Output the [x, y] coordinate of the center of the cell containing the given text.  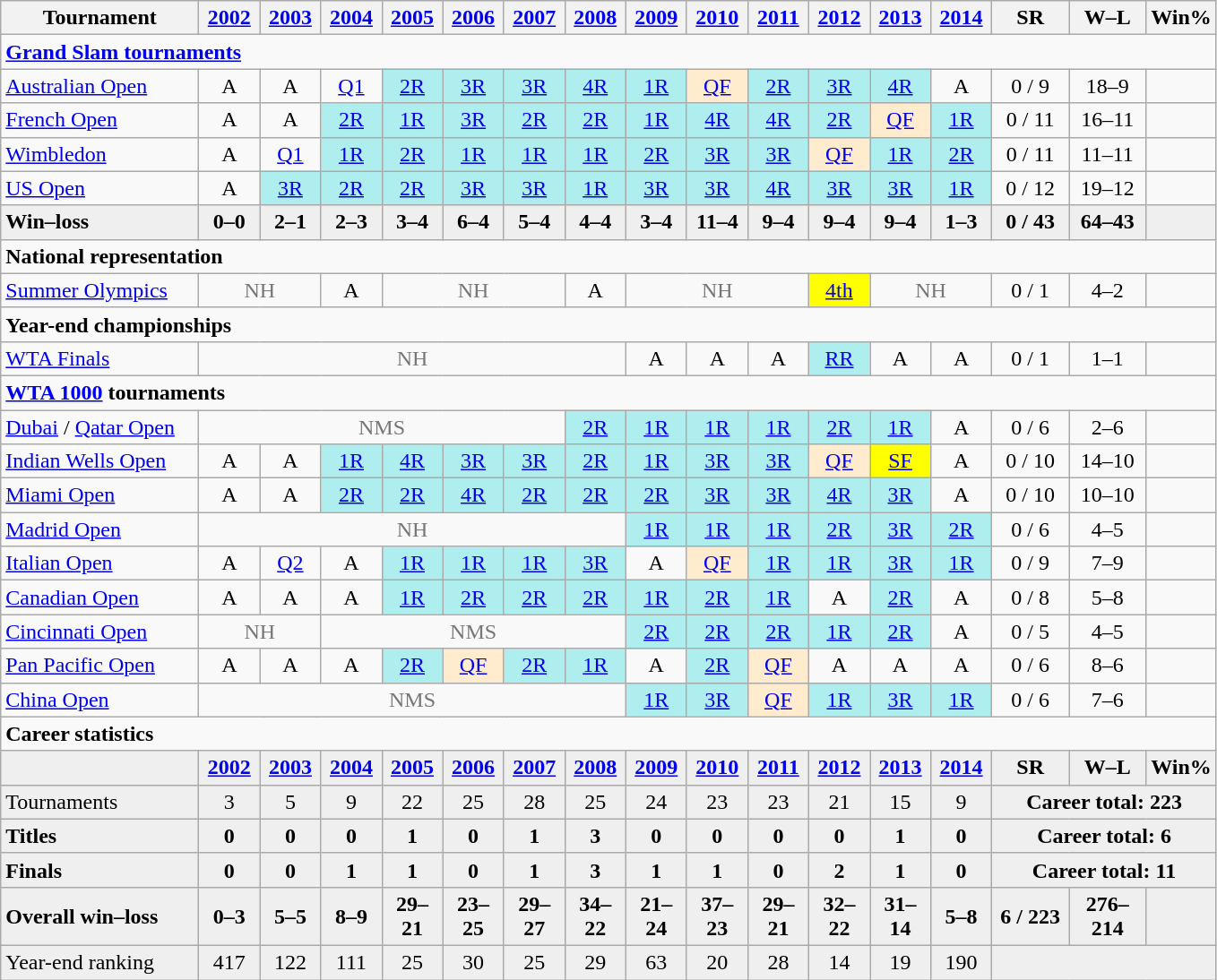
Grand Slam tournaments [609, 52]
National representation [609, 256]
111 [351, 962]
2–3 [351, 222]
Indian Wells Open [100, 461]
7–6 [1108, 700]
2–6 [1108, 427]
23–25 [473, 916]
5–4 [534, 222]
Summer Olympics [100, 290]
29 [595, 962]
19–12 [1108, 188]
8–9 [351, 916]
276–214 [1108, 916]
2 [839, 870]
11–4 [717, 222]
29–27 [534, 916]
0–3 [229, 916]
32–22 [839, 916]
10–10 [1108, 495]
5–5 [290, 916]
0–0 [229, 222]
Australian Open [100, 86]
US Open [100, 188]
0 / 8 [1031, 597]
Wimbledon [100, 154]
0 / 12 [1031, 188]
Tournament [100, 18]
4–2 [1108, 290]
China Open [100, 700]
Dubai / Qatar Open [100, 427]
Titles [100, 836]
Q2 [290, 563]
Madrid Open [100, 529]
Cincinnati Open [100, 632]
15 [900, 802]
Miami Open [100, 495]
WTA 1000 tournaments [609, 392]
Italian Open [100, 563]
31–14 [900, 916]
Career total: 6 [1104, 836]
14 [839, 962]
21 [839, 802]
Canadian Open [100, 597]
14–10 [1108, 461]
Career statistics [609, 734]
Year-end ranking [100, 962]
64–43 [1108, 222]
16–11 [1108, 120]
34–22 [595, 916]
37–23 [717, 916]
1–1 [1108, 358]
Career total: 223 [1104, 802]
0 / 5 [1031, 632]
Pan Pacific Open [100, 666]
Finals [100, 870]
Overall win–loss [100, 916]
RR [839, 358]
8–6 [1108, 666]
11–11 [1108, 154]
7–9 [1108, 563]
22 [412, 802]
0 / 43 [1031, 222]
SF [900, 461]
4th [839, 290]
Year-end championships [609, 324]
Tournaments [100, 802]
18–9 [1108, 86]
1–3 [962, 222]
19 [900, 962]
24 [656, 802]
63 [656, 962]
French Open [100, 120]
190 [962, 962]
Career total: 11 [1104, 870]
21–24 [656, 916]
20 [717, 962]
4–4 [595, 222]
6 / 223 [1031, 916]
WTA Finals [100, 358]
5 [290, 802]
2–1 [290, 222]
6–4 [473, 222]
30 [473, 962]
417 [229, 962]
Win–loss [100, 222]
122 [290, 962]
